Return the [X, Y] coordinate for the center point of the cell that contains the specified text.  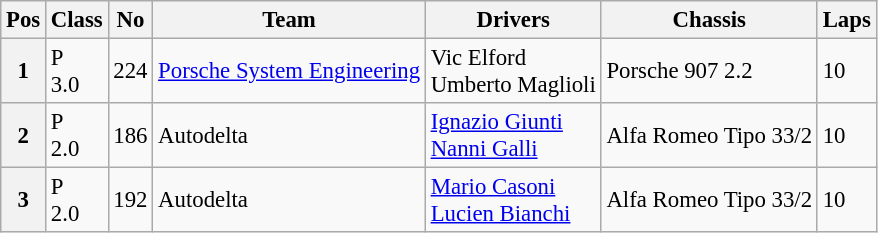
224 [130, 72]
186 [130, 136]
Team [290, 20]
Laps [846, 20]
P3.0 [78, 72]
Class [78, 20]
No [130, 20]
Pos [24, 20]
Vic Elford Umberto Maglioli [513, 72]
2 [24, 136]
Porsche 907 2.2 [709, 72]
Ignazio Giunti Nanni Galli [513, 136]
1 [24, 72]
3 [24, 200]
192 [130, 200]
Mario Casoni Lucien Bianchi [513, 200]
Chassis [709, 20]
Porsche System Engineering [290, 72]
Drivers [513, 20]
